Search for the cell housing the specified text and yield its (X, Y) center coordinate. 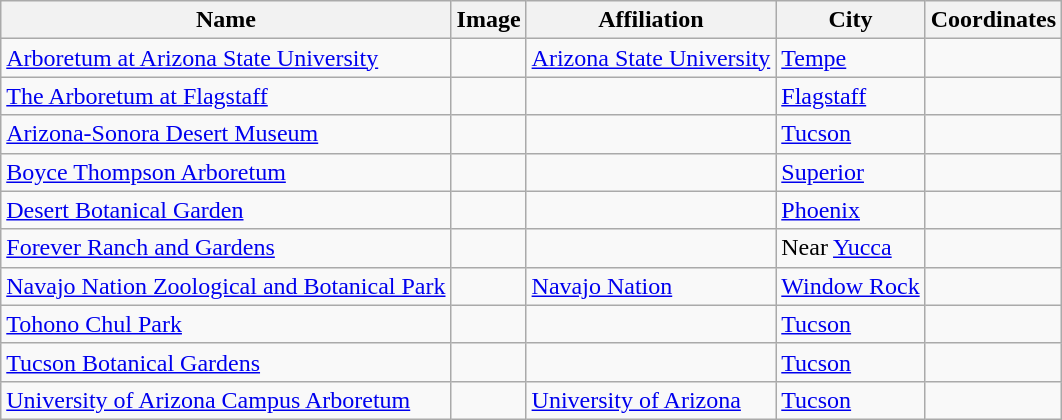
Phoenix (850, 210)
Arizona State University (651, 58)
Name (226, 20)
City (850, 20)
Navajo Nation Zoological and Botanical Park (226, 286)
Tempe (850, 58)
Superior (850, 172)
Arizona-Sonora Desert Museum (226, 134)
The Arboretum at Flagstaff (226, 96)
Affiliation (651, 20)
Boyce Thompson Arboretum (226, 172)
Window Rock (850, 286)
Tohono Chul Park (226, 324)
Forever Ranch and Gardens (226, 248)
Flagstaff (850, 96)
Coordinates (993, 20)
University of Arizona (651, 400)
Desert Botanical Garden (226, 210)
Image (488, 20)
Navajo Nation (651, 286)
Near Yucca (850, 248)
Tucson Botanical Gardens (226, 362)
University of Arizona Campus Arboretum (226, 400)
Arboretum at Arizona State University (226, 58)
